Return [X, Y] of the center of cell containing provided text 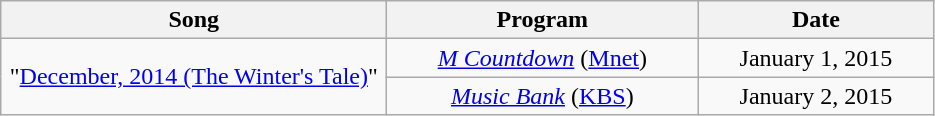
Song [194, 20]
M Countdown (Mnet) [542, 58]
Date [816, 20]
Program [542, 20]
January 2, 2015 [816, 96]
Music Bank (KBS) [542, 96]
January 1, 2015 [816, 58]
"December, 2014 (The Winter's Tale)" [194, 77]
